Search for the cell housing the specified text and yield its (X, Y) center coordinate. 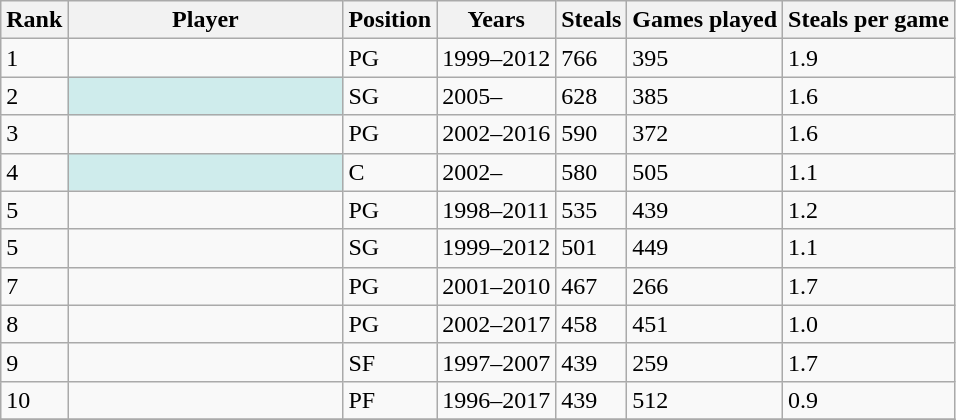
535 (592, 210)
1.2 (869, 210)
2002–2017 (496, 324)
Games played (705, 20)
2002–2016 (496, 134)
259 (705, 362)
C (390, 172)
10 (34, 400)
766 (592, 58)
0.9 (869, 400)
590 (592, 134)
1996–2017 (496, 400)
9 (34, 362)
1 (34, 58)
2002– (496, 172)
512 (705, 400)
266 (705, 286)
2 (34, 96)
Steals (592, 20)
385 (705, 96)
Years (496, 20)
1998–2011 (496, 210)
PF (390, 400)
501 (592, 248)
Steals per game (869, 20)
451 (705, 324)
4 (34, 172)
1.9 (869, 58)
3 (34, 134)
2005– (496, 96)
458 (592, 324)
Player (206, 20)
7 (34, 286)
1.0 (869, 324)
8 (34, 324)
628 (592, 96)
SF (390, 362)
372 (705, 134)
467 (592, 286)
580 (592, 172)
395 (705, 58)
Position (390, 20)
Rank (34, 20)
449 (705, 248)
505 (705, 172)
1997–2007 (496, 362)
2001–2010 (496, 286)
